Locate the cell with the specified text and output its [X, Y] center coordinate. 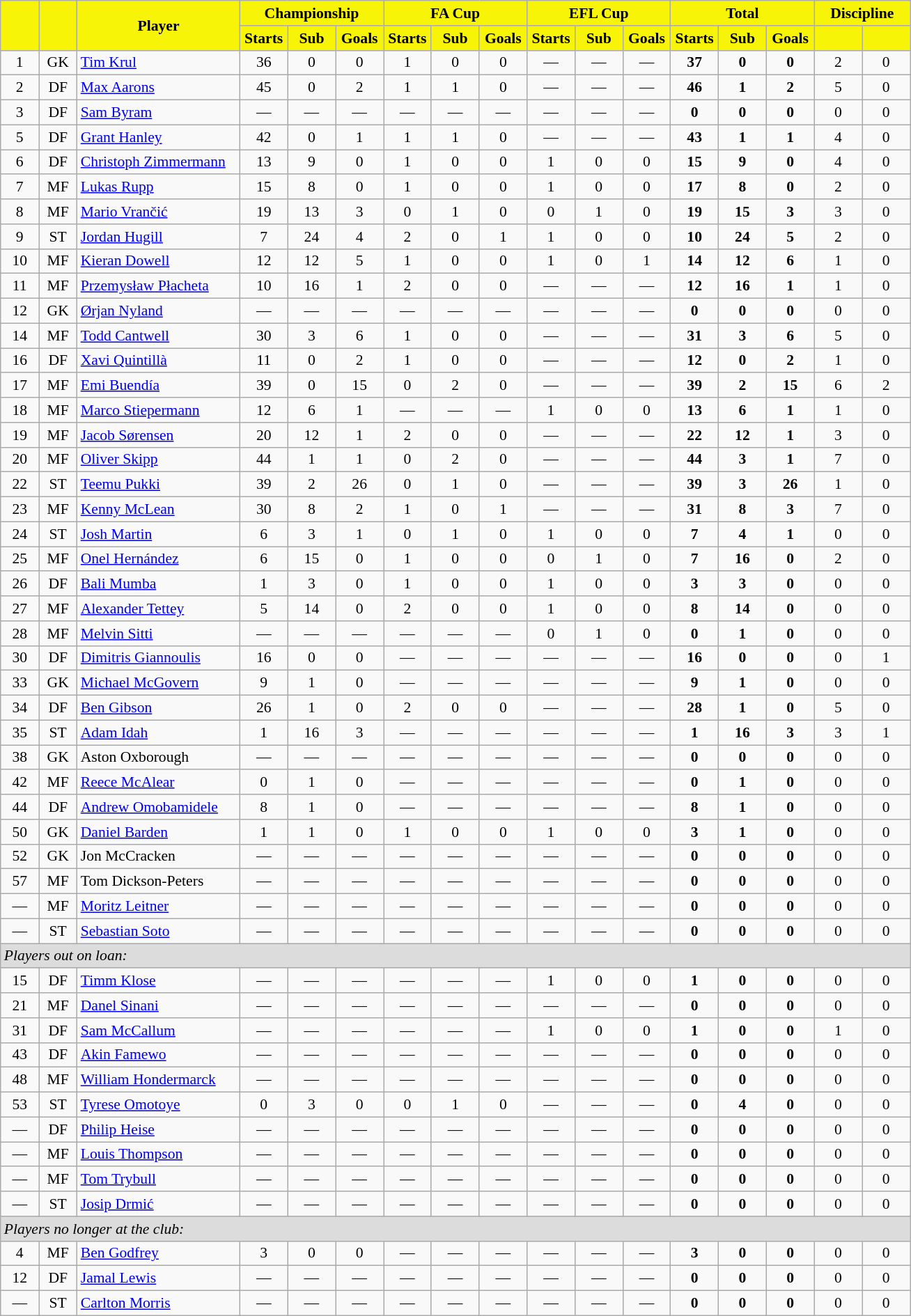
Kieran Dowell [159, 261]
Daniel Barden [159, 832]
Jordan Hugill [159, 237]
Melvin Sitti [159, 634]
Alexander Tettey [159, 609]
Lukas Rupp [159, 187]
Philip Heise [159, 1129]
Todd Cantwell [159, 336]
Danel Sinani [159, 1005]
18 [20, 410]
Tyrese Omotoye [159, 1105]
Ben Gibson [159, 708]
Players out on loan: [455, 956]
23 [20, 510]
35 [20, 733]
33 [20, 683]
Ben Godfrey [159, 1253]
Player [159, 25]
Discipline [862, 13]
Ørjan Nyland [159, 311]
Mario Vrančić [159, 212]
Jacob Sørensen [159, 435]
Moritz Leitner [159, 907]
Michael McGovern [159, 683]
Onel Hernández [159, 559]
Louis Thompson [159, 1154]
Total [742, 13]
36 [263, 63]
37 [695, 63]
Kenny McLean [159, 510]
Przemysław Płacheta [159, 286]
Dimitris Giannoulis [159, 658]
Players no longer at the club: [455, 1229]
Oliver Skipp [159, 460]
34 [20, 708]
FA Cup [455, 13]
Akin Famewo [159, 1055]
Marco Stiepermann [159, 410]
Sebastian Soto [159, 931]
Reece McAlear [159, 783]
46 [695, 88]
53 [20, 1105]
EFL Cup [599, 13]
25 [20, 559]
Tom Trybull [159, 1180]
Adam Idah [159, 733]
Andrew Omobamidele [159, 807]
Xavi Quintillà [159, 361]
Emi Buendía [159, 386]
48 [20, 1080]
Aston Oxborough [159, 758]
Teemu Pukki [159, 485]
52 [20, 856]
38 [20, 758]
Tim Krul [159, 63]
Grant Hanley [159, 137]
Sam Byram [159, 113]
Josip Drmić [159, 1204]
57 [20, 882]
Jon McCracken [159, 856]
Timm Klose [159, 981]
Max Aarons [159, 88]
Christoph Zimmermann [159, 162]
45 [263, 88]
Championship [311, 13]
27 [20, 609]
Sam McCallum [159, 1031]
Tom Dickson-Peters [159, 882]
Josh Martin [159, 534]
Carlton Morris [159, 1303]
Bali Mumba [159, 584]
50 [20, 832]
21 [20, 1005]
Jamal Lewis [159, 1278]
William Hondermarck [159, 1080]
